Provide the [X, Y] coordinate of the cell's center where the given text is located.  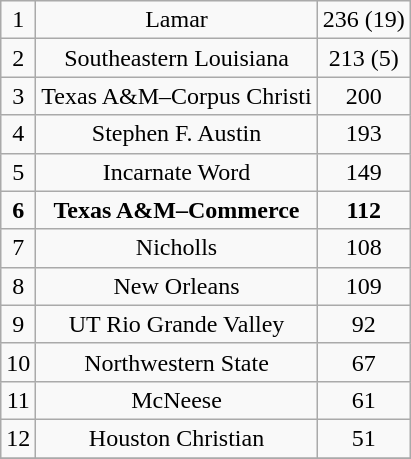
11 [18, 400]
Stephen F. Austin [176, 134]
109 [364, 286]
67 [364, 362]
Houston Christian [176, 438]
12 [18, 438]
4 [18, 134]
112 [364, 210]
92 [364, 324]
193 [364, 134]
200 [364, 96]
New Orleans [176, 286]
149 [364, 172]
3 [18, 96]
108 [364, 248]
51 [364, 438]
Texas A&M–Commerce [176, 210]
Incarnate Word [176, 172]
Southeastern Louisiana [176, 58]
7 [18, 248]
2 [18, 58]
61 [364, 400]
Nicholls [176, 248]
McNeese [176, 400]
213 (5) [364, 58]
6 [18, 210]
1 [18, 20]
9 [18, 324]
236 (19) [364, 20]
10 [18, 362]
Northwestern State [176, 362]
8 [18, 286]
5 [18, 172]
Lamar [176, 20]
Texas A&M–Corpus Christi [176, 96]
UT Rio Grande Valley [176, 324]
